Provide the (x, y) coordinate of the cell's center where the given text is located.  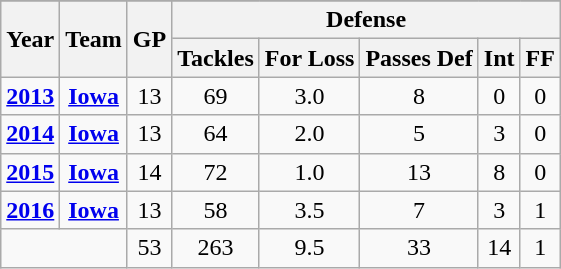
72 (216, 172)
2014 (30, 134)
58 (216, 210)
For Loss (310, 58)
Tackles (216, 58)
2015 (30, 172)
2016 (30, 210)
5 (419, 134)
1.0 (310, 172)
53 (149, 248)
33 (419, 248)
Passes Def (419, 58)
Int (499, 58)
GP (149, 39)
3.5 (310, 210)
FF (540, 58)
64 (216, 134)
2.0 (310, 134)
9.5 (310, 248)
Defense (366, 20)
2013 (30, 96)
263 (216, 248)
Team (94, 39)
3.0 (310, 96)
7 (419, 210)
Year (30, 39)
69 (216, 96)
